Return the [X, Y] coordinate for the center point of the cell that contains the specified text.  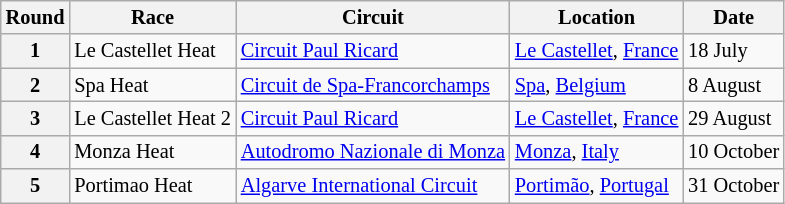
3 [36, 118]
31 October [734, 186]
Portimão, Portugal [596, 186]
Race [152, 17]
Circuit [373, 17]
Round [36, 17]
Autodromo Nazionale di Monza [373, 152]
Monza, Italy [596, 152]
10 October [734, 152]
5 [36, 186]
Spa Heat [152, 85]
29 August [734, 118]
2 [36, 85]
Portimao Heat [152, 186]
Location [596, 17]
1 [36, 51]
Circuit de Spa-Francorchamps [373, 85]
Monza Heat [152, 152]
Le Castellet Heat [152, 51]
Date [734, 17]
Le Castellet Heat 2 [152, 118]
8 August [734, 85]
Spa, Belgium [596, 85]
4 [36, 152]
Algarve International Circuit [373, 186]
18 July [734, 51]
